Determine the (x, y) coordinate at the center of the cell enclosing the given text.  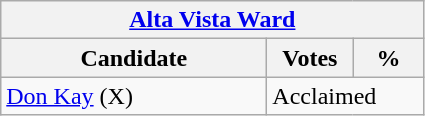
Votes (310, 58)
% (388, 58)
Alta Vista Ward (212, 20)
Candidate (134, 58)
Acclaimed (346, 96)
Don Kay (X) (134, 96)
